Return [x, y] of the center of cell containing provided text 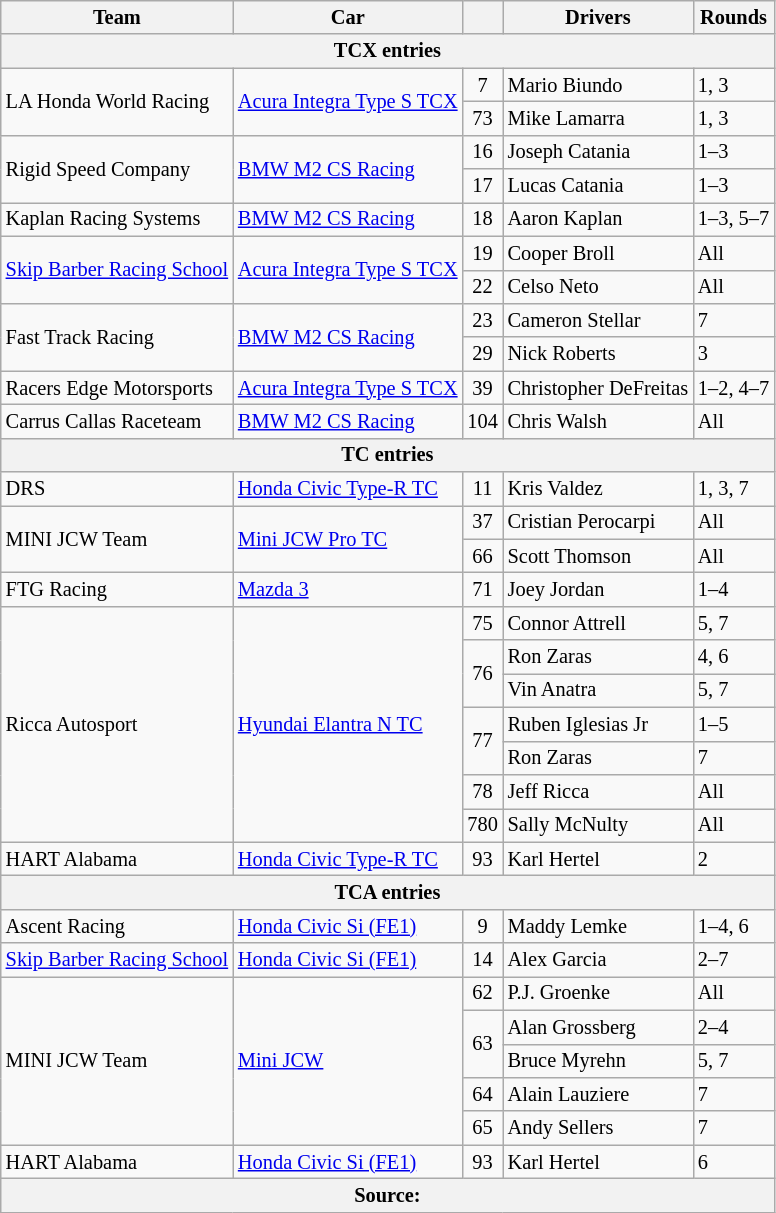
Rounds [734, 17]
Carrus Callas Raceteam [117, 421]
Mini JCW Pro TC [348, 538]
FTG Racing [117, 589]
Mike Lamarra [598, 118]
1–5 [734, 724]
Connor Attrell [598, 623]
DRS [117, 489]
1–3, 5–7 [734, 219]
22 [482, 287]
62 [482, 993]
1–4 [734, 589]
6 [734, 1162]
2–4 [734, 1027]
Cristian Perocarpi [598, 522]
73 [482, 118]
71 [482, 589]
63 [482, 1044]
3 [734, 354]
Sally McNulty [598, 825]
78 [482, 791]
Joseph Catania [598, 152]
Fast Track Racing [117, 336]
Ricca Autosport [117, 724]
14 [482, 960]
1–4, 6 [734, 926]
2 [734, 859]
Maddy Lemke [598, 926]
Kris Valdez [598, 489]
37 [482, 522]
64 [482, 1094]
1, 3, 7 [734, 489]
Vin Anatra [598, 690]
Scott Thomson [598, 556]
Cooper Broll [598, 253]
17 [482, 186]
Lucas Catania [598, 186]
Andy Sellers [598, 1128]
Mazda 3 [348, 589]
TCA entries [388, 892]
23 [482, 320]
76 [482, 674]
Ascent Racing [117, 926]
780 [482, 825]
Nick Roberts [598, 354]
Source: [388, 1195]
Joey Jordan [598, 589]
Team [117, 17]
4, 6 [734, 657]
11 [482, 489]
Kaplan Racing Systems [117, 219]
Aaron Kaplan [598, 219]
66 [482, 556]
TC entries [388, 455]
Cameron Stellar [598, 320]
Christopher DeFreitas [598, 388]
LA Honda World Racing [117, 102]
Racers Edge Motorsports [117, 388]
19 [482, 253]
104 [482, 421]
Alain Lauziere [598, 1094]
Rigid Speed Company [117, 168]
29 [482, 354]
39 [482, 388]
TCX entries [388, 51]
16 [482, 152]
P.J. Groenke [598, 993]
Hyundai Elantra N TC [348, 724]
1–2, 4–7 [734, 388]
Mini JCW [348, 1060]
75 [482, 623]
18 [482, 219]
Drivers [598, 17]
Bruce Myrehn [598, 1061]
Alan Grossberg [598, 1027]
Ruben Iglesias Jr [598, 724]
Mario Biundo [598, 85]
9 [482, 926]
Jeff Ricca [598, 791]
Chris Walsh [598, 421]
2–7 [734, 960]
65 [482, 1128]
77 [482, 740]
Car [348, 17]
Alex Garcia [598, 960]
Celso Neto [598, 287]
